Pinpoint the cell where the given text exists, returning its [X, Y] midpoint coordinate. 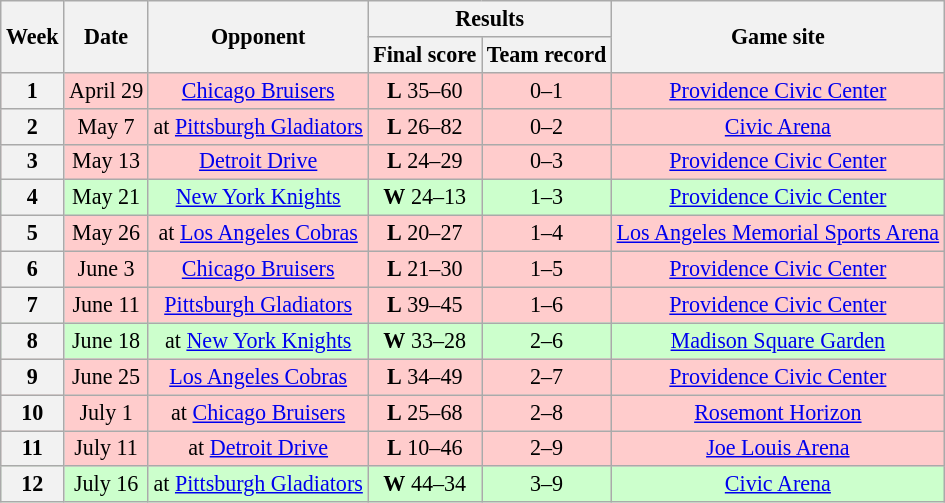
Final score [425, 54]
9 [32, 377]
W 24–13 [425, 198]
Team record [547, 54]
June 3 [106, 269]
Results [490, 18]
July 11 [106, 448]
May 26 [106, 233]
Week [32, 36]
12 [32, 484]
L 34–49 [425, 377]
June 11 [106, 305]
L 25–68 [425, 412]
2–7 [547, 377]
May 21 [106, 198]
Los Angeles Cobras [258, 377]
2–6 [547, 341]
Opponent [258, 36]
11 [32, 448]
Madison Square Garden [778, 341]
5 [32, 233]
July 16 [106, 484]
at New York Knights [258, 341]
10 [32, 412]
New York Knights [258, 198]
June 25 [106, 377]
8 [32, 341]
Detroit Drive [258, 162]
July 1 [106, 412]
L 20–27 [425, 233]
Joe Louis Arena [778, 448]
1–6 [547, 305]
May 13 [106, 162]
Rosemont Horizon [778, 412]
L 35–60 [425, 90]
0–3 [547, 162]
1–4 [547, 233]
2–8 [547, 412]
May 7 [106, 126]
0–2 [547, 126]
at Los Angeles Cobras [258, 233]
June 18 [106, 341]
L 10–46 [425, 448]
7 [32, 305]
W 44–34 [425, 484]
Pittsburgh Gladiators [258, 305]
0–1 [547, 90]
L 26–82 [425, 126]
3 [32, 162]
L 21–30 [425, 269]
at Detroit Drive [258, 448]
1–5 [547, 269]
W 33–28 [425, 341]
Date [106, 36]
April 29 [106, 90]
2 [32, 126]
Los Angeles Memorial Sports Arena [778, 233]
2–9 [547, 448]
6 [32, 269]
4 [32, 198]
1–3 [547, 198]
1 [32, 90]
L 39–45 [425, 305]
3–9 [547, 484]
at Chicago Bruisers [258, 412]
Game site [778, 36]
L 24–29 [425, 162]
